Extract the (x, y) coordinate from the center of the cell holding the provided text.  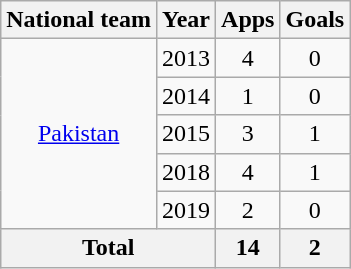
14 (248, 248)
2019 (186, 210)
Pakistan (79, 134)
National team (79, 20)
2014 (186, 96)
2018 (186, 172)
3 (248, 134)
Total (108, 248)
2013 (186, 58)
2015 (186, 134)
Year (186, 20)
Apps (248, 20)
Goals (315, 20)
